Extract the (X, Y) coordinate from the center of the cell holding the provided text.  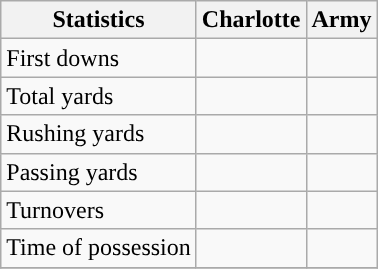
Time of possession (99, 248)
Rushing yards (99, 134)
Total yards (99, 96)
Statistics (99, 20)
Army (342, 20)
Charlotte (251, 20)
Passing yards (99, 172)
First downs (99, 58)
Turnovers (99, 210)
